Detect which cell encompasses the target text, then output its [X, Y] center coordinate. 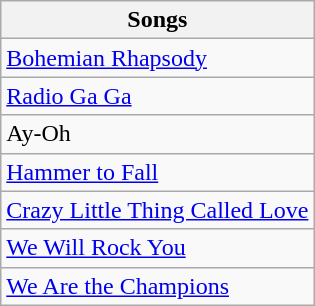
Hammer to Fall [158, 172]
Bohemian Rhapsody [158, 58]
Songs [158, 20]
We Will Rock You [158, 248]
Radio Ga Ga [158, 96]
We Are the Champions [158, 286]
Ay-Oh [158, 134]
Crazy Little Thing Called Love [158, 210]
